Return the [x, y] coordinate for the center point of the cell that contains the specified text.  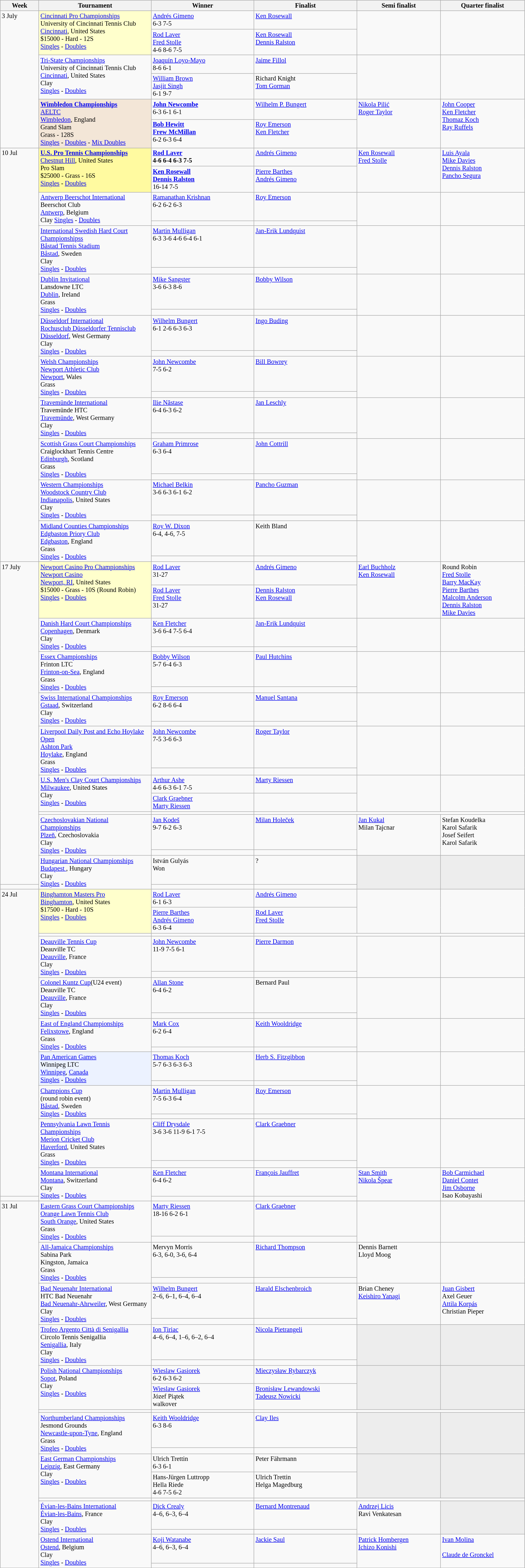
Ostend InternationalOstend, BelgiumClay Singles - Doubles [95, 1551]
Welsh ChampionshipsNewport Athletic ClubNewport, WalesGrassSingles - Doubles [95, 377]
Juan Gisbert Axel Geuer Attila Korpás Christian Pieper [483, 1304]
Binghamton Masters ProBinghamton, United States$17500 - Hard - 10SSingles - Doubles [95, 911]
Keith Wooldridge [305, 1032]
U.S. Pro Tennis ChampionshipsChestnut Hill, United StatesPro Slam$25000 - Grass - 16SSingles - Doubles [95, 170]
U.S. Men's Clay Court Championships Milwaukee, United StatesClaySingles - Doubles [95, 793]
Ramanathan Krishnan6-2 6-2 6-3 [203, 206]
Roy Emerson6-2 8-6 6-4 [203, 707]
Jackie Saul [305, 1549]
Week [20, 5]
Ken Fletcher3-6 6-4 7-5 6-4 [203, 632]
Pan American GamesWinnipeg LTCWinnipeg, CanadaSingles - Doubles [95, 1069]
Mervyn Morris6-3, 6-0, 3-6, 6-4 [203, 1259]
Jan Kodeš9-7 6-2 6-3 [203, 832]
Pancho Guzman [305, 497]
Peter Fährmann [305, 1463]
Dublin InvitationalLansdowne LTCDublin, IrelandGrassSingles - Doubles [95, 295]
Allan Stone6-4 6-2 [203, 995]
Stan Smith Nikola Špear [399, 1184]
Luis Ayala Mike Davies Dennis Ralston Pancho Segura [483, 170]
Graham Primrose6-3 6-4 [203, 456]
17 July [20, 723]
Ken Rosewall [305, 20]
Mark Cox6-2 6-4 [203, 1032]
Keith Bland [305, 538]
Rod Laver6-1 6-3 [203, 898]
Cliff Drysdale3-6 3-6 11-9 6-1 7-5 [203, 1140]
Newport Casino Pro ChampionshipsNewport CasinoNewport, RI, United States$15000 - Grass - 10S (Round Robin)Singles - Doubles [95, 590]
John Newcombe6-3 6-1 6-1 [203, 109]
East of England Championships Felixstowe, EnglandGrassSingles - Doubles [95, 1035]
Wilhelm P. Bungert [305, 109]
Quarter finalist [483, 5]
Koji Watanabe4–6, 6–3, 6–4 [203, 1549]
Keith Wooldridge6-3 8-6 [203, 1430]
Colonel Kuntz Cup(U24 event)Deauville TCDeauville, FranceClaySingles - Doubles [95, 998]
Northumberland ChampionshipsJesmond GroundsNewcastle-upon-Tyne, EnglandGrass Singles - Doubles [95, 1433]
Western ChampionshipsWoodstock Country ClubIndianapolis, United StatesClaySingles - Doubles [95, 500]
Pierre Darmon [305, 954]
Andrzej Licis Ravi Venkatesan [399, 1518]
Marty Riessen18-16 6-2 6-1 [203, 1219]
Jan Kukal Milan Tajcnar [399, 835]
All-Jamaica ChampionshipsSabina ParkKingston, JamaicaGrass Singles - Doubles [95, 1263]
Antwerp Beerschot InternationalBeerschot ClubAntwerp, Belgium Clay Singles - Doubles [95, 209]
Clark Graebner Marty Riessen [203, 802]
Essex ChampionshipsFrinton LTCFrinton-on-Sea, EnglandGrassSingles - Doubles [95, 672]
István GulyásWon [203, 870]
Andrés Gimeno6-3 7-5 [203, 20]
Montana InternationalMontana, SwitzerlandClaySingles - Doubles [95, 1184]
Wilhelm Bungert2–6, 6–1, 6–4, 6–4 [203, 1301]
Ken Rosewall Fred Stolle [399, 170]
Ken Rosewall Dennis Ralston16-14 7-5 [203, 179]
Dennis Ralston Ken Rosewall [305, 601]
Swiss International ChampionshipsGstaad, SwitzerlandClaySingles - Doubles [95, 709]
Wimbledon Championships AELTCWimbledon, EnglandGrand SlamGrass - 128SSingles - Doubles - Mix Doubles [95, 124]
Wilhelm Bungert6-1 2-6 6-3 6-3 [203, 333]
Düsseldorf InternationalRochusclub Düsseldorfer TennisclubDüsseldorf, West GermanyClaySingles - Doubles [95, 336]
Bill Bowrey [305, 374]
Ulrich Trettin6-3 6-1 [203, 1463]
Travemünde InternationalTravemünde HTCTravemünde, West GermanyClaySingles - Doubles [95, 418]
Marty Riessen [305, 784]
Michael Belkin3-6 6-3 6-1 6-2 [203, 497]
Joaquín Loyo-Mayo8-6 6-1 [203, 64]
Polish National ChampionshipsSopot, PolandClaySingles - Doubles [95, 1387]
Tri-State ChampionshipsUniversity of Cincinnati Tennis ClubCincinnati, United StatesClaySingles - Doubles [95, 77]
Bronisław Lewandowski Tadeusz Nowicki [305, 1397]
Rod Laver Fred Stolle31-27 [203, 601]
Martin Mulligan7-5 6-3 6-4 [203, 1100]
Nikola Pilić Roger Taylor [399, 124]
Tournament [95, 5]
Milan Holeček [305, 832]
Bobby Wilson [305, 292]
Paul Hutchins [305, 669]
Earl Buchholz Ken Rosewall [399, 590]
Champions Cup (round robin event) Båstad, SwedenSingles - Doubles [95, 1102]
Arthur Ashe4-6 6-3 6-1 7-5 [203, 784]
Clay Iles [305, 1430]
Patrick Hombergen Ichizo Konishi [399, 1551]
Roy Emerson Ken Fletcher [305, 133]
Bobby Wilson5-7 6-4 6-3 [203, 669]
Hungarian National ChampionshipsBudapest , HungaryClaySingles - Doubles [95, 872]
Czechoslovakian National ChampionshipsPlzeň, CzechoslovakiaClaySingles - Doubles [95, 835]
Richard Knight Tom Gorman [305, 86]
Hans-Jürgen Luttropp Hella Riede4-6 7-5 6-2 [203, 1485]
Pennsylvania Lawn Tennis ChampionshipsMerion Cricket ClubHaverford, United StatesGrassSingles - Doubles [95, 1143]
Jaime Fillol [305, 64]
Pierre Barthes Andrés Gimeno6-3 6-4 [203, 920]
Thomas Koch5-7 6-3 6-3 6-3 [203, 1066]
Dennis Barnett Lloyd Moog [399, 1263]
Roger Taylor [305, 747]
Trofeo Argento Città di SenigalliaCircolo Tennis SenigalliaSenigallia, ItalyClay Singles - Doubles [95, 1345]
Ivan Molina Claude de Gronckel [483, 1551]
John Cooper Ken Fletcher Thomaz Koch Ray Ruffels [483, 124]
Eastern Grass Court ChampionshipsOrange Lawn Tennis ClubSouth Orange, United StatesGrass Singles - Doubles [95, 1222]
Jan Leschly [305, 415]
Scottish Grass Court ChampionshipsCraiglockhart Tennis Centre Edinburgh, ScotlandGrassSingles - Doubles [95, 459]
Rod Laver Fred Stolle [305, 920]
3 July [20, 79]
Wieslaw Gasiorek6-2 6-3 6-2 [203, 1374]
John Newcombe7-5 6-2 [203, 374]
Rod Laver Fred Stolle4-6 8-6 7-5 [203, 42]
Richard Thompson [305, 1259]
Ingo Buding [305, 333]
Harald Elschenbroich [305, 1301]
Finalist [305, 5]
Mike Sangster3-6 6-3 8-6 [203, 292]
Round Robin Fred Stolle Barry MacKay Pierre Barthes Malcolm Anderson Dennis Ralston Mike Davies [483, 590]
Roy W. Dixon6-4, 4-6, 7-5 [203, 538]
Pierre Barthes Andrés Gimeno [305, 179]
Ilie Năstase6-4 6-3 6-2 [203, 415]
François Jauffret [305, 1182]
John Newcombe11-9 7-5 6-1 [203, 954]
Ken Fletcher6-4 6-2 [203, 1182]
International Swedish Hard Court ChampionshipssBåstad Tennis StadiumBåstad, SwedenClaySingles - Doubles [95, 250]
East German ChampionshipsLeipzig, East GermanyClaySingles - Doubles [95, 1475]
10 Jul [20, 355]
Semi finalist [399, 5]
Brian Cheney Keishiro Yanagi [399, 1304]
Ulrich Trettin Helga Magedburg [305, 1485]
Dick Crealy4–6, 6–3, 6–4 [203, 1515]
Herb S. Fitzgibbon [305, 1066]
Bernard Paul [305, 995]
Bob Hewitt Frew McMillan6-2 6-3 6-4 [203, 133]
Manuel Santana [305, 707]
Cincinnati Pro ChampionshipsUniversity of Cincinnati Tennis ClubCincinnati, United States$15000 - Hard - 12SSingles - Doubles [95, 33]
Mieczysław Rybarczyk [305, 1374]
Ken Rosewall Dennis Ralston [305, 42]
31 Jul [20, 1385]
William Brown Jasjit Singh6-1 9-7 [203, 86]
Midland Counties ChampionshipsEdgbaston Priory ClubEdgbaston, EnglandGrassSingles - Doubles [95, 541]
Bernard Montrenaud [305, 1515]
John Cottrill [305, 456]
John Newcombe7-5 3-6 6-3 [203, 747]
Liverpool Daily Post and Echo Hoylake Open Ashton ParkHoylake, EnglandGrassSingles - Doubles [95, 750]
Rod Laver31-27 [203, 573]
Évian-les-Bains InternationalÉvian-les-Bains, FranceClay Singles - Doubles [95, 1518]
Bad Neuenahr InternationalHTC Bad NeuenahrBad Neuenahr-Ahrweiler, West GermanyClay Singles - Doubles [95, 1304]
24 Jul [20, 1043]
Bob Carmichael Daniel Contet Jim Osborne Isao Kobayashi [483, 1184]
Nicola Pietrangeli [305, 1342]
Stefan Koudelka Karol Safarik Josef Seifert Karol Safarik [483, 835]
Martin Mulligan6-3 3-6 4-6 6-4 6-1 [203, 246]
Ion Țiriac4–6, 6–4, 1–6, 6–2, 6–4 [203, 1342]
Rod Laver4-6 6-4 6-3 7-5 [203, 157]
Winner [203, 5]
Danish Hard Court ChampionshipsCopenhagen, DenmarkClaySingles - Doubles [95, 635]
Wieslaw Gasiorek Józef Piątekwalkover [203, 1397]
Deauville Tennis CupDeauville TCDeauville, FranceClaySingles - Doubles [95, 957]
? [305, 870]
